Return [x, y] of the center of cell containing provided text 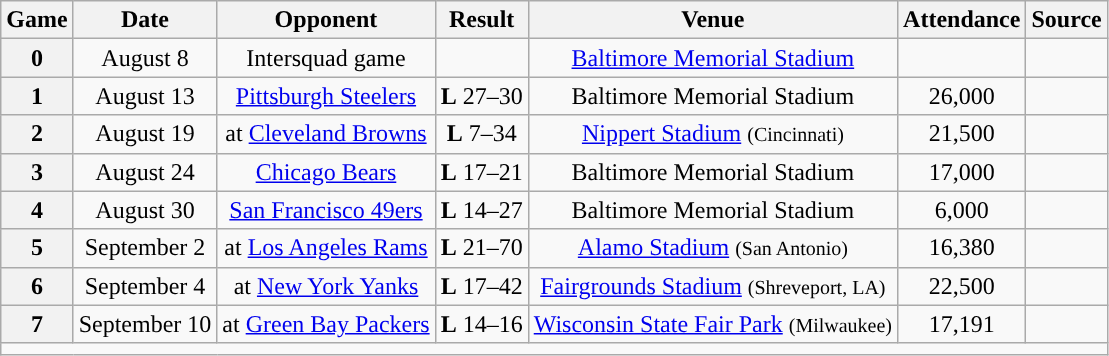
L 7–34 [482, 134]
16,380 [962, 248]
Pittsburgh Steelers [326, 96]
Chicago Bears [326, 172]
August 24 [145, 172]
L 14–16 [482, 324]
21,500 [962, 134]
L 17–21 [482, 172]
Wisconsin State Fair Park (Milwaukee) [712, 324]
at Cleveland Browns [326, 134]
17,000 [962, 172]
0 [37, 58]
1 [37, 96]
Opponent [326, 20]
3 [37, 172]
at Los Angeles Rams [326, 248]
at New York Yanks [326, 286]
San Francisco 49ers [326, 210]
L 14–27 [482, 210]
L 21–70 [482, 248]
Result [482, 20]
August 19 [145, 134]
August 8 [145, 58]
Attendance [962, 20]
August 30 [145, 210]
Intersquad game [326, 58]
26,000 [962, 96]
Alamo Stadium (San Antonio) [712, 248]
at Green Bay Packers [326, 324]
5 [37, 248]
6 [37, 286]
September 2 [145, 248]
Venue [712, 20]
Fairgrounds Stadium (Shreveport, LA) [712, 286]
August 13 [145, 96]
Nippert Stadium (Cincinnati) [712, 134]
6,000 [962, 210]
L 27–30 [482, 96]
17,191 [962, 324]
7 [37, 324]
Source [1066, 20]
September 10 [145, 324]
Date [145, 20]
2 [37, 134]
22,500 [962, 286]
September 4 [145, 286]
L 17–42 [482, 286]
4 [37, 210]
Game [37, 20]
